Find where the given text appears and provide that cell's center as [X, Y] coordinate. 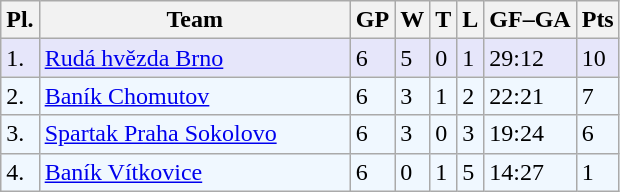
7 [598, 96]
Team [194, 20]
Baník Chomutov [194, 96]
T [444, 20]
2. [20, 96]
W [412, 20]
Pl. [20, 20]
29:12 [530, 58]
1. [20, 58]
GF–GA [530, 20]
10 [598, 58]
14:27 [530, 172]
19:24 [530, 134]
Rudá hvězda Brno [194, 58]
3. [20, 134]
4. [20, 172]
Spartak Praha Sokolovo [194, 134]
2 [470, 96]
GP [372, 20]
Baník Vítkovice [194, 172]
L [470, 20]
22:21 [530, 96]
Pts [598, 20]
